Return the (X, Y) coordinate for the center point of the cell that contains the specified text.  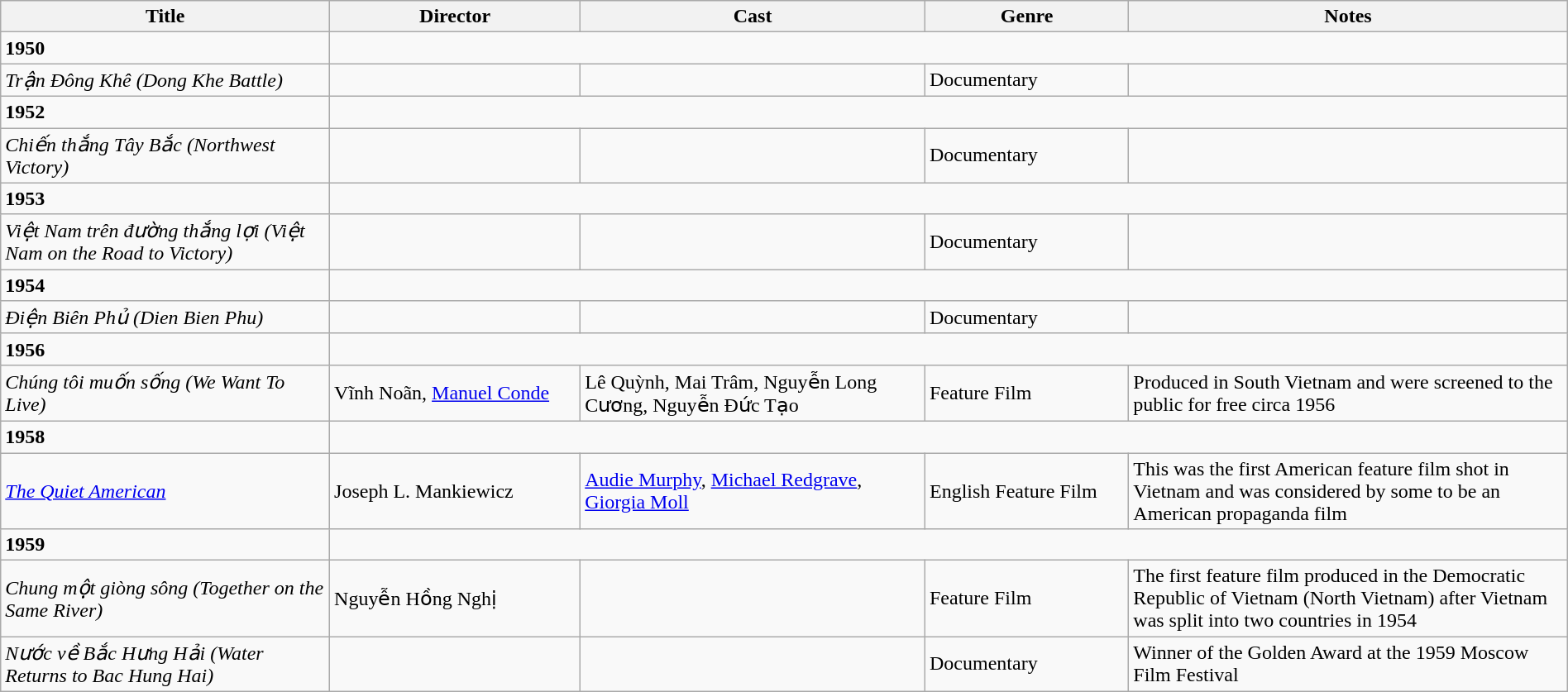
English Feature Film (1026, 491)
Nước về Bắc Hưng Hải (Water Returns to Bac Hung Hai) (165, 665)
The Quiet American (165, 491)
Winner of the Golden Award at the 1959 Moscow Film Festival (1348, 665)
Chung một giòng sông (Together on the Same River) (165, 599)
1959 (165, 545)
Lê Quỳnh, Mai Trâm, Nguyễn Long Cương, Nguyễn Đức Tạo (753, 393)
Cast (753, 17)
1952 (165, 112)
Việt Nam trên đường thắng lợi (Việt Nam on the Road to Victory) (165, 241)
Produced in South Vietnam and were screened to the public for free circa 1956 (1348, 393)
1953 (165, 198)
Title (165, 17)
The first feature film produced in the Democratic Republic of Vietnam (North Vietnam) after Vietnam was split into two countries in 1954 (1348, 599)
Director (455, 17)
Audie Murphy, Michael Redgrave, Giorgia Moll (753, 491)
1958 (165, 437)
This was the first American feature film shot in Vietnam and was considered by some to be an American propaganda film (1348, 491)
Chiến thắng Tây Bắc (Northwest Victory) (165, 155)
Nguyễn Hồng Nghị (455, 599)
Điện Biên Phủ (Dien Bien Phu) (165, 317)
Vĩnh Noãn, Manuel Conde (455, 393)
Notes (1348, 17)
1950 (165, 48)
1954 (165, 285)
Joseph L. Mankiewicz (455, 491)
Chúng tôi muốn sống (We Want To Live) (165, 393)
Genre (1026, 17)
1956 (165, 349)
Trận Đông Khê (Dong Khe Battle) (165, 80)
